Scan for the cell matching the given text and deliver its [x, y] coordinate at center. 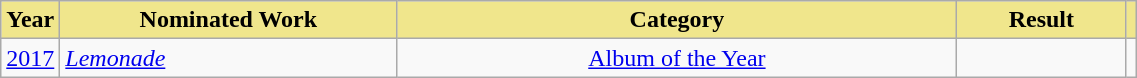
Result [1042, 20]
Lemonade [228, 58]
2017 [30, 58]
Category [677, 20]
Year [30, 20]
Nominated Work [228, 20]
Album of the Year [677, 58]
